Detect which cell encompasses the target text, then output its (X, Y) center coordinate. 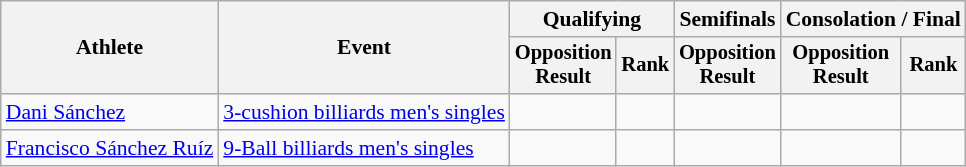
Consolation / Final (874, 19)
Francisco Sánchez Ruíz (110, 148)
9-Ball billiards men's singles (364, 148)
Athlete (110, 48)
Dani Sánchez (110, 112)
Semifinals (728, 19)
3-cushion billiards men's singles (364, 112)
Event (364, 48)
Qualifying (592, 19)
